Determine the (x, y) coordinate at the center of the cell enclosing the given text.  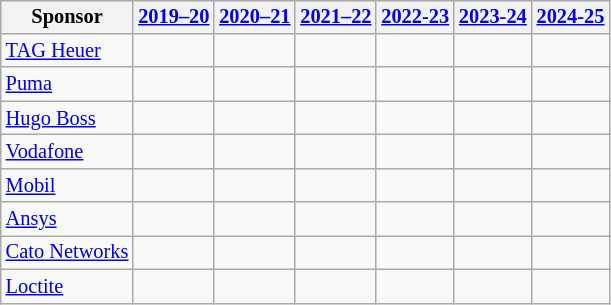
TAG Heuer (68, 51)
Ansys (68, 219)
Puma (68, 84)
2023-24 (493, 17)
2019–20 (174, 17)
Loctite (68, 286)
Hugo Boss (68, 118)
2021–22 (336, 17)
Mobil (68, 185)
2024-25 (571, 17)
Sponsor (68, 17)
Cato Networks (68, 253)
2022-23 (415, 17)
Vodafone (68, 152)
2020–21 (254, 17)
